Find where the given text appears and provide that cell's center as [x, y] coordinate. 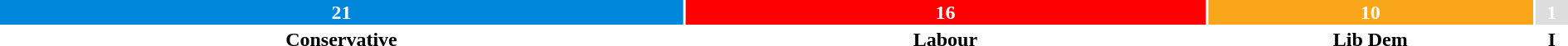
1 [1551, 12]
21 [342, 12]
10 [1371, 12]
16 [946, 12]
